Locate the cell with the specified text and output its [x, y] center coordinate. 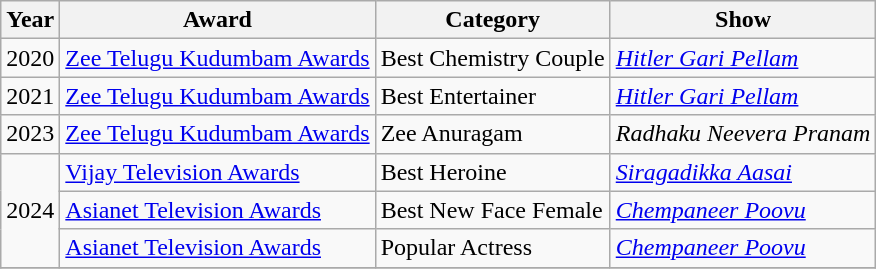
Best Heroine [492, 172]
Popular Actress [492, 248]
2023 [30, 134]
2024 [30, 210]
Zee Anuragam [492, 134]
Year [30, 20]
Vijay Television Awards [218, 172]
Radhaku Neevera Pranam [743, 134]
Best Entertainer [492, 96]
Show [743, 20]
2021 [30, 96]
Best New Face Female [492, 210]
Category [492, 20]
Award [218, 20]
Siragadikka Aasai [743, 172]
Best Chemistry Couple [492, 58]
2020 [30, 58]
